From the cell containing the given text, extract its center point as [x, y] coordinate. 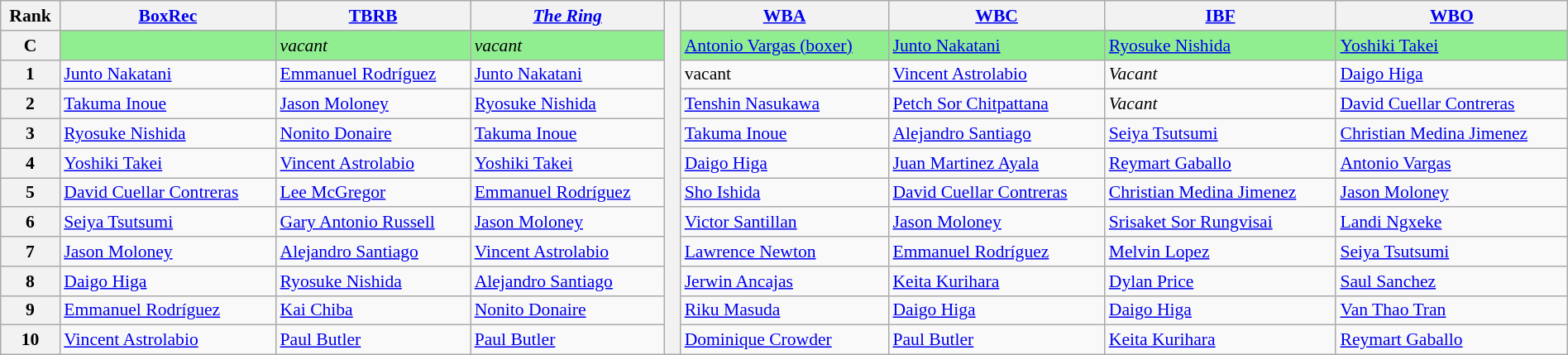
Rank [31, 16]
Srisaket Sor Rungvisai [1221, 223]
9 [31, 310]
Dominique Crowder [785, 340]
7 [31, 252]
Petch Sor Chitpattana [996, 104]
TBRB [374, 16]
Lee McGregor [374, 193]
Kai Chiba [374, 310]
Sho Ishida [785, 193]
IBF [1221, 16]
WBO [1451, 16]
Jerwin Ancajas [785, 281]
Lawrence Newton [785, 252]
Melvin Lopez [1221, 252]
2 [31, 104]
Landi Ngxeke [1451, 223]
Juan Martinez Ayala [996, 163]
8 [31, 281]
3 [31, 134]
Gary Antonio Russell [374, 223]
Van Thao Tran [1451, 310]
BoxRec [167, 16]
C [31, 46]
Antonio Vargas [1451, 163]
10 [31, 340]
Riku Masuda [785, 310]
WBA [785, 16]
Saul Sanchez [1451, 281]
1 [31, 74]
Tenshin Nasukawa [785, 104]
Antonio Vargas (boxer) [785, 46]
6 [31, 223]
WBC [996, 16]
The Ring [567, 16]
Dylan Price [1221, 281]
5 [31, 193]
4 [31, 163]
Victor Santillan [785, 223]
